Detect which cell encompasses the target text, then output its [x, y] center coordinate. 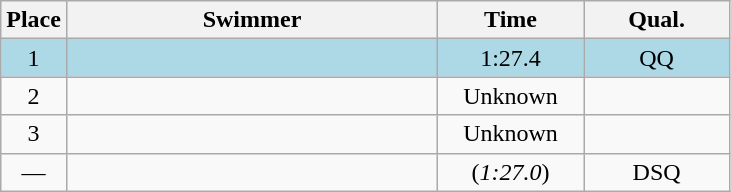
— [34, 172]
3 [34, 134]
QQ [657, 58]
1:27.4 [511, 58]
1 [34, 58]
Time [511, 20]
Swimmer [252, 20]
(1:27.0) [511, 172]
Place [34, 20]
2 [34, 96]
Qual. [657, 20]
DSQ [657, 172]
